Output the (x, y) coordinate of the center of the cell containing the given text.  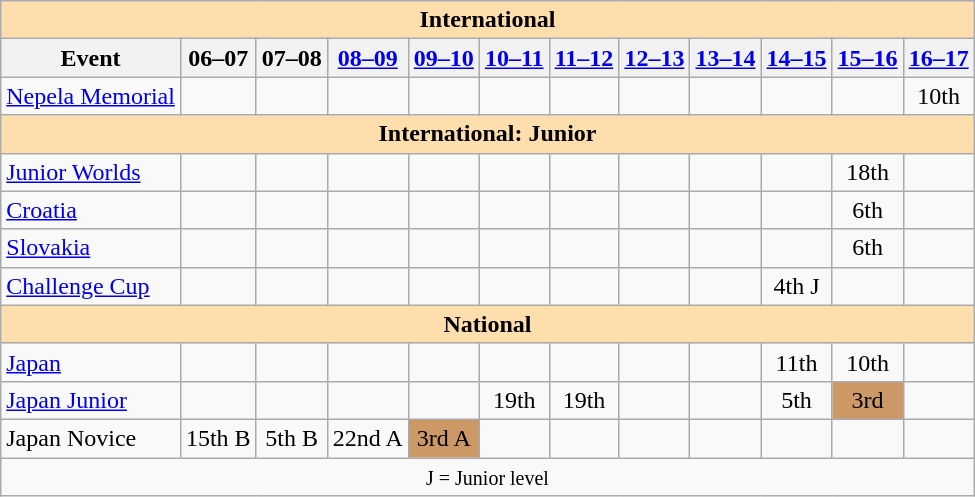
5th B (292, 438)
18th (868, 172)
5th (796, 400)
11–12 (584, 58)
4th J (796, 286)
Challenge Cup (91, 286)
10–11 (514, 58)
Junior Worlds (91, 172)
11th (796, 362)
13–14 (726, 58)
Japan Novice (91, 438)
Slovakia (91, 248)
Croatia (91, 210)
16–17 (938, 58)
15th B (218, 438)
07–08 (292, 58)
Event (91, 58)
15–16 (868, 58)
International: Junior (488, 134)
09–10 (444, 58)
Nepela Memorial (91, 96)
3rd (868, 400)
International (488, 20)
14–15 (796, 58)
08–09 (368, 58)
Japan Junior (91, 400)
Japan (91, 362)
22nd A (368, 438)
National (488, 324)
06–07 (218, 58)
12–13 (654, 58)
J = Junior level (488, 477)
3rd A (444, 438)
